Return the (X, Y) coordinate for the center point of the cell that contains the specified text.  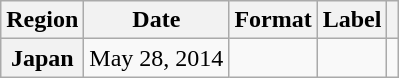
Japan (42, 58)
May 28, 2014 (156, 58)
Date (156, 20)
Region (42, 20)
Label (352, 20)
Format (273, 20)
